Extract the [X, Y] coordinate from the center of the cell holding the provided text.  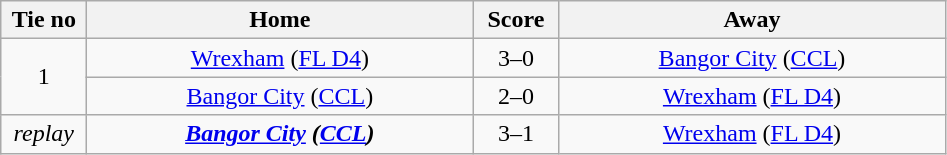
3–0 [516, 58]
Away [752, 20]
2–0 [516, 96]
replay [44, 134]
3–1 [516, 134]
Score [516, 20]
Tie no [44, 20]
1 [44, 77]
Home [280, 20]
